Determine the [x, y] coordinate at the center of the cell enclosing the given text.  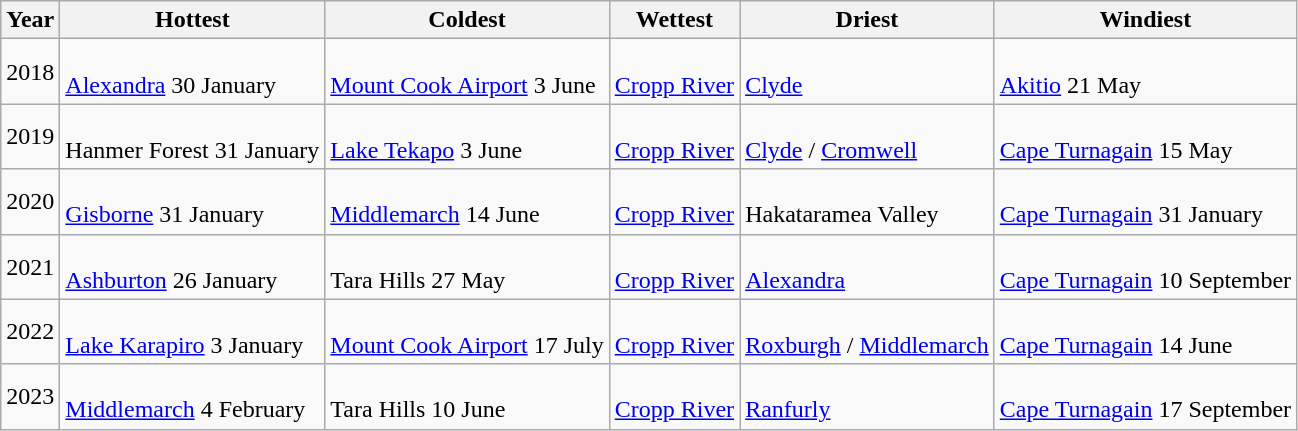
Alexandra [868, 266]
Ashburton 26 January [192, 266]
Driest [868, 20]
Hottest [192, 20]
Clyde / Cromwell [868, 136]
2021 [30, 266]
Alexandra 30 January [192, 72]
Roxburgh / Middlemarch [868, 332]
Mount Cook Airport 3 June [467, 72]
2020 [30, 202]
2018 [30, 72]
2019 [30, 136]
Lake Karapiro 3 January [192, 332]
2022 [30, 332]
Hanmer Forest 31 January [192, 136]
Windiest [1145, 20]
Ranfurly [868, 396]
Middlemarch 4 February [192, 396]
Cape Turnagain 17 September [1145, 396]
Tara Hills 27 May [467, 266]
Cape Turnagain 31 January [1145, 202]
Clyde [868, 72]
Cape Turnagain 10 September [1145, 266]
Tara Hills 10 June [467, 396]
Cape Turnagain 15 May [1145, 136]
Lake Tekapo 3 June [467, 136]
2023 [30, 396]
Wettest [674, 20]
Cape Turnagain 14 June [1145, 332]
Akitio 21 May [1145, 72]
Mount Cook Airport 17 July [467, 332]
Year [30, 20]
Middlemarch 14 June [467, 202]
Hakataramea Valley [868, 202]
Gisborne 31 January [192, 202]
Coldest [467, 20]
